From the cell containing the given text, extract its center point as [X, Y] coordinate. 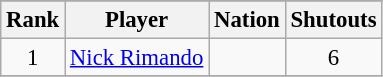
6 [334, 58]
1 [33, 58]
Player [137, 20]
Nation [247, 20]
Nick Rimando [137, 58]
Shutouts [334, 20]
Rank [33, 20]
